Pinpoint the cell where the given text exists, returning its [X, Y] midpoint coordinate. 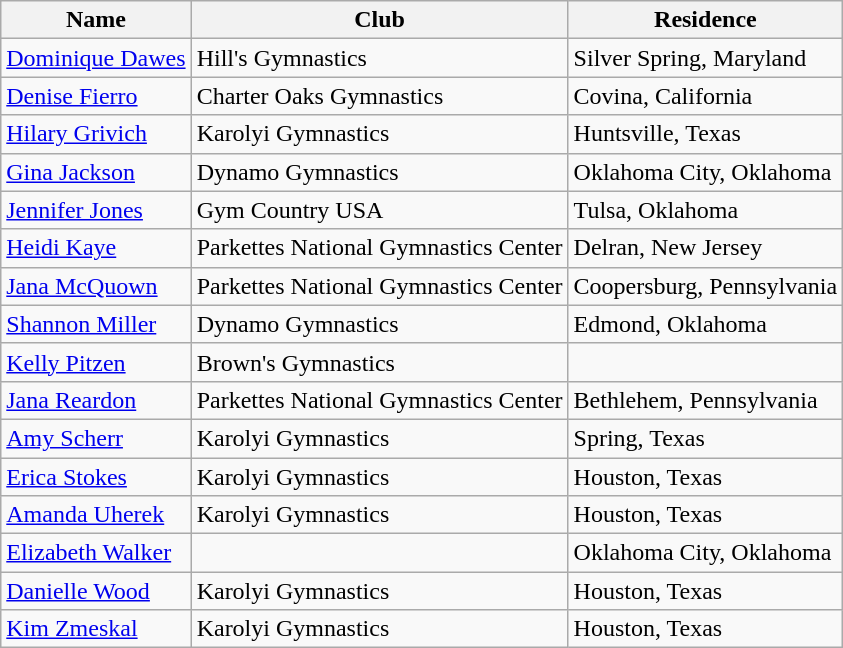
Charter Oaks Gymnastics [380, 96]
Kim Zmeskal [96, 629]
Brown's Gymnastics [380, 362]
Covina, California [706, 96]
Amy Scherr [96, 438]
Huntsville, Texas [706, 134]
Danielle Wood [96, 591]
Hill's Gymnastics [380, 58]
Silver Spring, Maryland [706, 58]
Hilary Grivich [96, 134]
Club [380, 20]
Jennifer Jones [96, 210]
Gym Country USA [380, 210]
Heidi Kaye [96, 248]
Edmond, Oklahoma [706, 324]
Elizabeth Walker [96, 553]
Bethlehem, Pennsylvania [706, 400]
Jana McQuown [96, 286]
Spring, Texas [706, 438]
Delran, New Jersey [706, 248]
Name [96, 20]
Residence [706, 20]
Denise Fierro [96, 96]
Gina Jackson [96, 172]
Shannon Miller [96, 324]
Coopersburg, Pennsylvania [706, 286]
Kelly Pitzen [96, 362]
Amanda Uherek [96, 515]
Dominique Dawes [96, 58]
Tulsa, Oklahoma [706, 210]
Jana Reardon [96, 400]
Erica Stokes [96, 477]
